Locate the cell with the specified text and output its (X, Y) center coordinate. 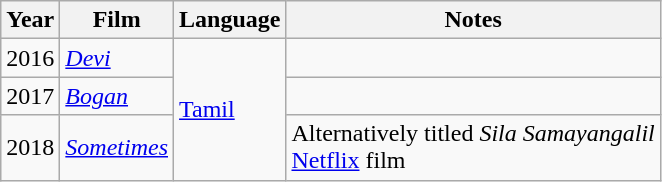
2016 (30, 58)
2018 (30, 148)
Year (30, 20)
Bogan (117, 96)
Alternatively titled Sila SamayangalilNetflix film (473, 148)
Devi (117, 58)
Film (117, 20)
2017 (30, 96)
Sometimes (117, 148)
Tamil (230, 110)
Language (230, 20)
Notes (473, 20)
